Provide the [X, Y] coordinate of the cell's center where the given text is located.  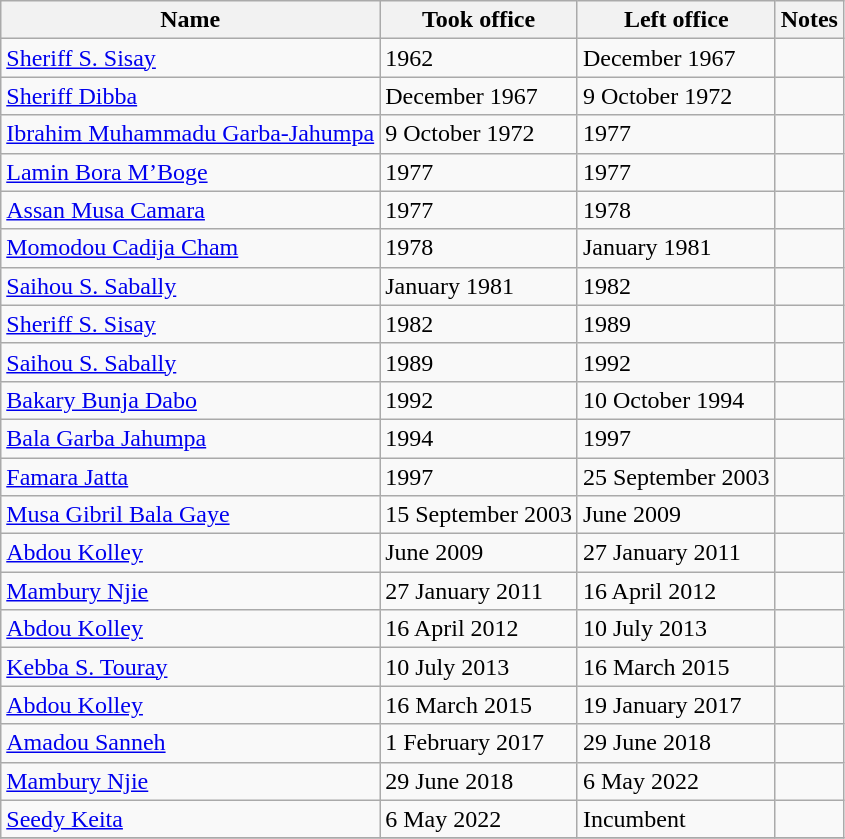
1962 [479, 58]
1994 [479, 438]
Seedy Keita [190, 819]
10 October 1994 [676, 400]
Name [190, 20]
Incumbent [676, 819]
Amadou Sanneh [190, 743]
Sheriff Dibba [190, 96]
Ibrahim Muhammadu Garba-Jahumpa [190, 134]
Left office [676, 20]
25 September 2003 [676, 477]
Assan Musa Camara [190, 210]
15 September 2003 [479, 515]
Famara Jatta [190, 477]
Musa Gibril Bala Gaye [190, 515]
Bakary Bunja Dabo [190, 400]
Kebba S. Touray [190, 667]
Momodou Cadija Cham [190, 248]
19 January 2017 [676, 705]
1 February 2017 [479, 743]
Lamin Bora M’Boge [190, 172]
Took office [479, 20]
Notes [809, 20]
Bala Garba Jahumpa [190, 438]
